Output the (X, Y) coordinate of the center of the cell containing the given text.  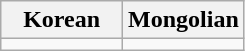
Korean (62, 20)
Mongolian (184, 20)
